Identify which cell holds the provided text, then report its [x, y] central coordinate. 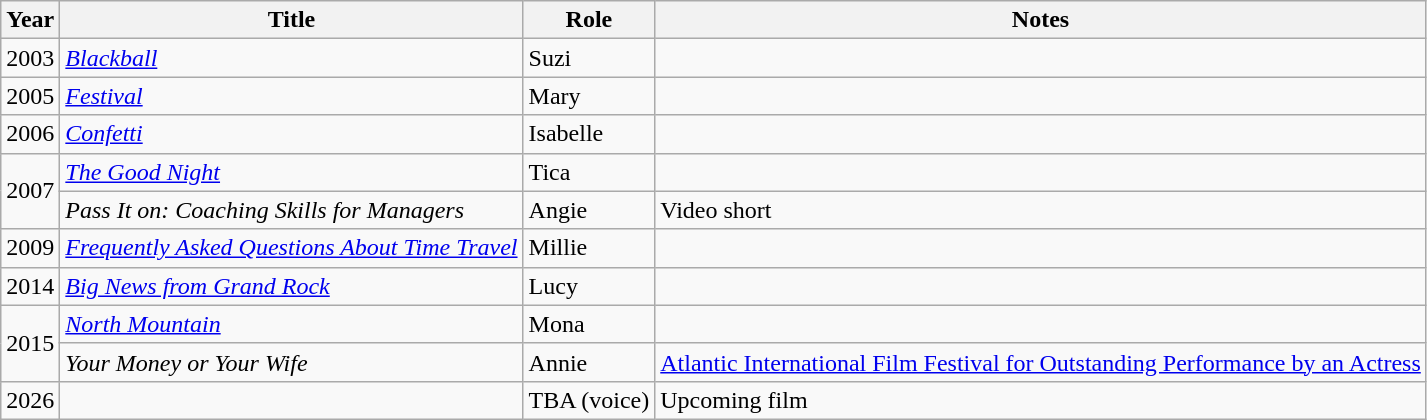
2026 [30, 400]
Festival [292, 96]
Pass It on: Coaching Skills for Managers [292, 210]
Year [30, 20]
Video short [1041, 210]
Notes [1041, 20]
Annie [589, 362]
Upcoming film [1041, 400]
Millie [589, 248]
2005 [30, 96]
2003 [30, 58]
2015 [30, 343]
Lucy [589, 286]
The Good Night [292, 172]
2009 [30, 248]
TBA (voice) [589, 400]
North Mountain [292, 324]
Mary [589, 96]
Isabelle [589, 134]
Role [589, 20]
Blackball [292, 58]
Suzi [589, 58]
Mona [589, 324]
2006 [30, 134]
Atlantic International Film Festival for Outstanding Performance by an Actress [1041, 362]
Confetti [292, 134]
2007 [30, 191]
Your Money or Your Wife [292, 362]
Title [292, 20]
Angie [589, 210]
2014 [30, 286]
Big News from Grand Rock [292, 286]
Frequently Asked Questions About Time Travel [292, 248]
Tica [589, 172]
